Provide the [X, Y] coordinate of the cell's center where the given text is located.  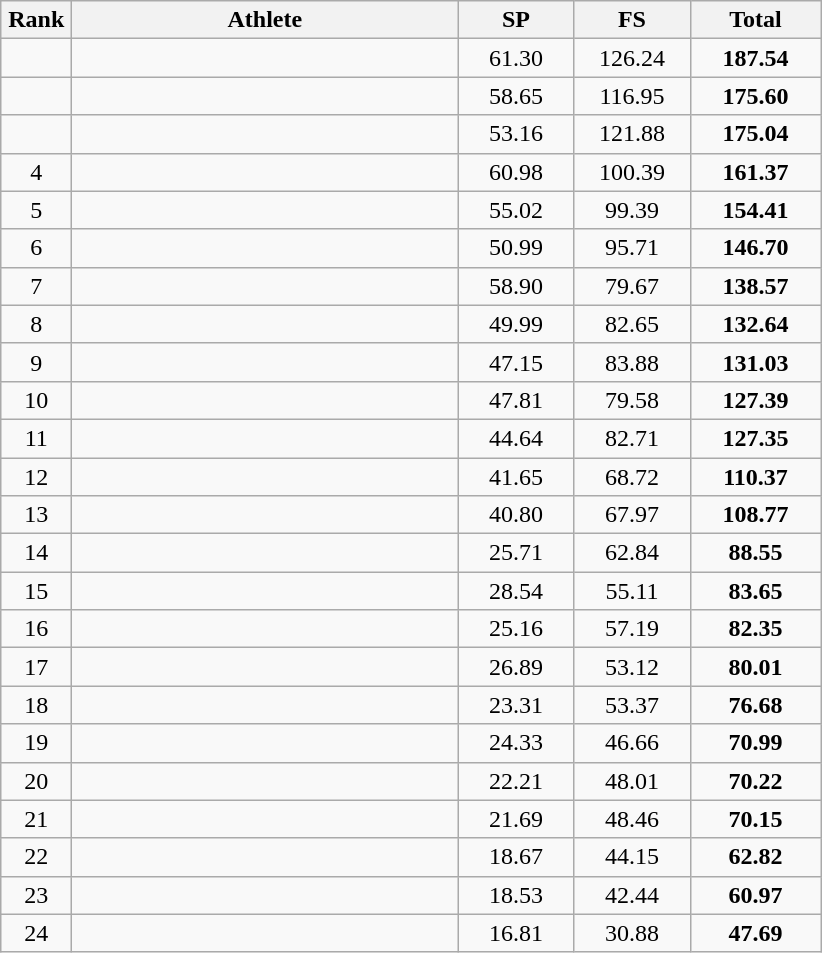
25.71 [516, 553]
47.69 [756, 933]
47.15 [516, 362]
48.46 [632, 819]
55.11 [632, 591]
Athlete [265, 20]
68.72 [632, 477]
79.67 [632, 286]
53.37 [632, 705]
20 [36, 781]
175.60 [756, 96]
53.16 [516, 134]
11 [36, 438]
127.35 [756, 438]
Total [756, 20]
28.54 [516, 591]
4 [36, 172]
154.41 [756, 210]
17 [36, 667]
82.35 [756, 629]
187.54 [756, 58]
10 [36, 400]
100.39 [632, 172]
95.71 [632, 248]
62.84 [632, 553]
19 [36, 743]
21.69 [516, 819]
16.81 [516, 933]
6 [36, 248]
16 [36, 629]
44.15 [632, 857]
23 [36, 895]
44.64 [516, 438]
46.66 [632, 743]
7 [36, 286]
FS [632, 20]
67.97 [632, 515]
76.68 [756, 705]
110.37 [756, 477]
127.39 [756, 400]
61.30 [516, 58]
41.65 [516, 477]
99.39 [632, 210]
60.98 [516, 172]
18 [36, 705]
53.12 [632, 667]
49.99 [516, 324]
62.82 [756, 857]
9 [36, 362]
26.89 [516, 667]
24 [36, 933]
30.88 [632, 933]
23.31 [516, 705]
40.80 [516, 515]
SP [516, 20]
121.88 [632, 134]
15 [36, 591]
58.90 [516, 286]
24.33 [516, 743]
79.58 [632, 400]
83.88 [632, 362]
146.70 [756, 248]
138.57 [756, 286]
22 [36, 857]
108.77 [756, 515]
70.15 [756, 819]
47.81 [516, 400]
88.55 [756, 553]
13 [36, 515]
70.22 [756, 781]
21 [36, 819]
131.03 [756, 362]
70.99 [756, 743]
22.21 [516, 781]
82.71 [632, 438]
12 [36, 477]
55.02 [516, 210]
57.19 [632, 629]
161.37 [756, 172]
82.65 [632, 324]
18.67 [516, 857]
116.95 [632, 96]
126.24 [632, 58]
132.64 [756, 324]
Rank [36, 20]
5 [36, 210]
60.97 [756, 895]
48.01 [632, 781]
14 [36, 553]
58.65 [516, 96]
18.53 [516, 895]
25.16 [516, 629]
80.01 [756, 667]
50.99 [516, 248]
8 [36, 324]
83.65 [756, 591]
175.04 [756, 134]
42.44 [632, 895]
